Capture the cell that displays the provided text and extract its (x, y) central coordinate. 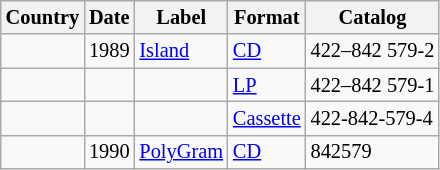
422–842 579-1 (373, 85)
Date (109, 17)
Catalog (373, 17)
1990 (109, 152)
PolyGram (180, 152)
LP (267, 85)
1989 (109, 51)
842579 (373, 152)
Country (42, 17)
422–842 579-2 (373, 51)
422-842-579-4 (373, 118)
Island (180, 51)
Format (267, 17)
Label (180, 17)
Cassette (267, 118)
